Locate the cell with the specified text and output its [X, Y] center coordinate. 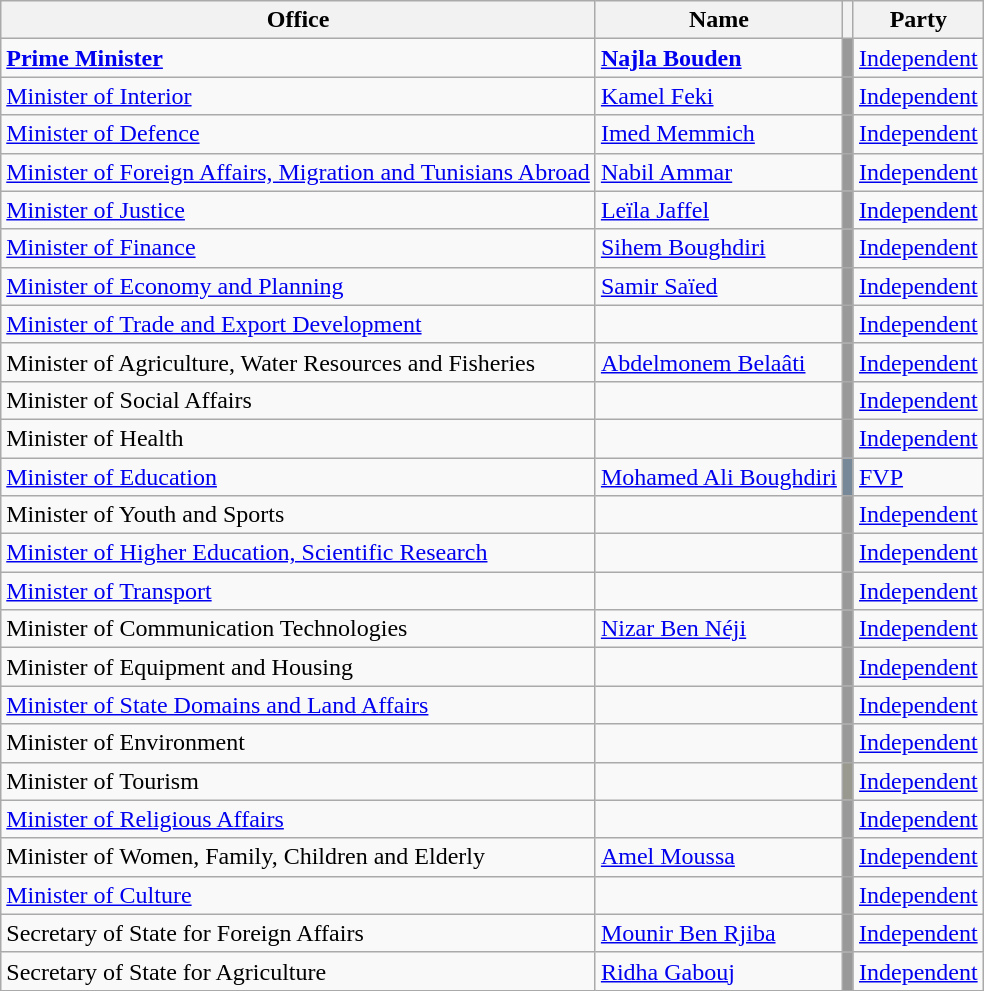
Abdelmonem Belaâti [718, 362]
Leïla Jaffel [718, 210]
Najla Bouden [718, 58]
Amel Moussa [718, 857]
Minister of Culture [298, 895]
Minister of Finance [298, 248]
Sihem Boughdiri [718, 248]
Minister of Agriculture, Water Resources and Fisheries [298, 362]
Minister of Education [298, 477]
Party [918, 20]
Minister of Communication Technologies [298, 629]
Minister of Economy and Planning [298, 286]
Secretary of State for Foreign Affairs [298, 933]
Mounir Ben Rjiba [718, 933]
Minister of Interior [298, 96]
Minister of Health [298, 438]
Imed Memmich [718, 134]
Samir Saïed [718, 286]
Office [298, 20]
Nizar Ben Néji [718, 629]
Kamel Feki [718, 96]
Minister of Trade and Export Development [298, 324]
Prime Minister [298, 58]
FVP [918, 477]
Minister of Social Affairs [298, 400]
Minister of Women, Family, Children and Elderly [298, 857]
Name [718, 20]
Minister of Foreign Affairs, Migration and Tunisians Abroad [298, 172]
Minister of Equipment and Housing [298, 667]
Minister of Religious Affairs [298, 819]
Ridha Gabouj [718, 971]
Mohamed Ali Boughdiri [718, 477]
Minister of Higher Education, Scientific Research [298, 553]
Minister of Youth and Sports [298, 515]
Nabil Ammar [718, 172]
Minister of Transport [298, 591]
Minister of Tourism [298, 781]
Minister of Defence [298, 134]
Minister of Justice [298, 210]
Secretary of State for Agriculture [298, 971]
Minister of State Domains and Land Affairs [298, 705]
Minister of Environment [298, 743]
